From the cell containing the given text, extract its center point as (X, Y) coordinate. 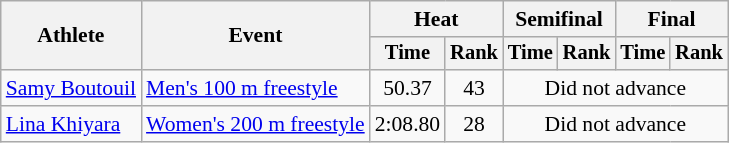
Semifinal (559, 19)
Lina Khiyara (71, 124)
43 (474, 88)
50.37 (408, 88)
Men's 100 m freestyle (256, 88)
Event (256, 36)
28 (474, 124)
Women's 200 m freestyle (256, 124)
Samy Boutouil (71, 88)
Heat (436, 19)
2:08.80 (408, 124)
Athlete (71, 36)
Final (671, 19)
